Output the (x, y) coordinate of the center of the cell containing the given text.  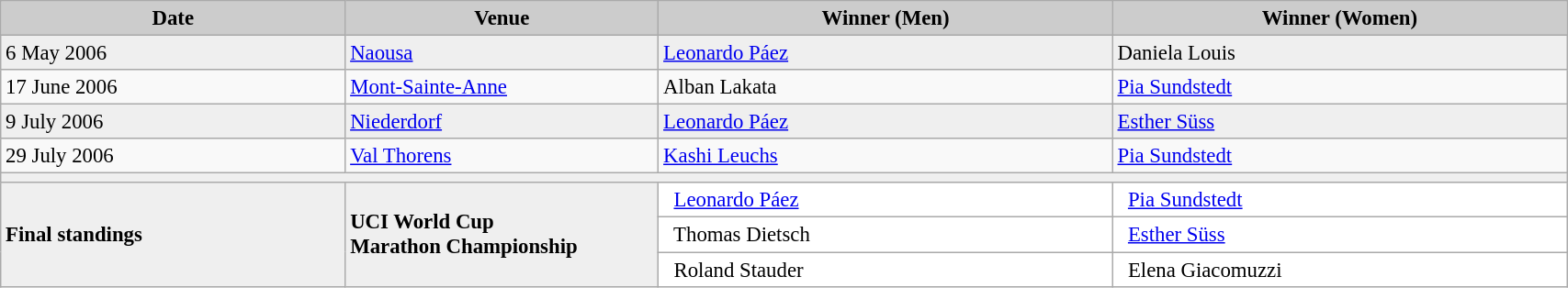
Niederdorf (502, 122)
Kashi Leuchs (886, 156)
UCI World Cup Marathon Championship (502, 235)
Roland Stauder (886, 270)
Elena Giacomuzzi (1339, 270)
Thomas Dietsch (886, 235)
6 May 2006 (173, 53)
Alban Lakata (886, 87)
Mont-Sainte-Anne (502, 87)
Naousa (502, 53)
Final standings (173, 235)
Winner (Men) (886, 18)
29 July 2006 (173, 156)
9 July 2006 (173, 122)
Venue (502, 18)
17 June 2006 (173, 87)
Date (173, 18)
Winner (Women) (1339, 18)
Val Thorens (502, 156)
Daniela Louis (1339, 53)
